Pinpoint the cell where the given text exists, returning its [X, Y] midpoint coordinate. 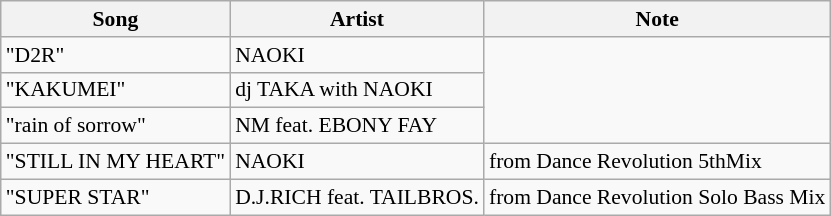
from Dance Revolution 5thMix [657, 162]
D.J.RICH feat. TAILBROS. [357, 197]
Note [657, 19]
"KAKUMEI" [116, 90]
NM feat. EBONY FAY [357, 126]
"rain of sorrow" [116, 126]
"STILL IN MY HEART" [116, 162]
from Dance Revolution Solo Bass Mix [657, 197]
dj TAKA with NAOKI [357, 90]
"D2R" [116, 55]
"SUPER STAR" [116, 197]
Song [116, 19]
Artist [357, 19]
